From the cell containing the given text, extract its center point as [X, Y] coordinate. 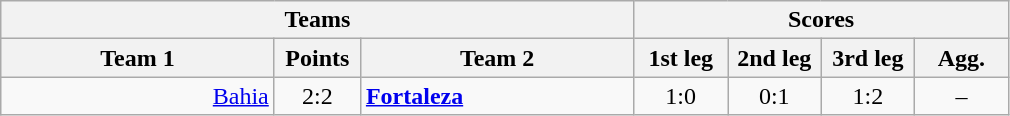
Team 2 [497, 58]
Points [317, 58]
Team 1 [138, 58]
0:1 [775, 96]
Scores [821, 20]
Agg. [962, 58]
Bahia [138, 96]
Teams [318, 20]
1st leg [681, 58]
– [962, 96]
2nd leg [775, 58]
1:0 [681, 96]
3rd leg [868, 58]
2:2 [317, 96]
Fortaleza [497, 96]
1:2 [868, 96]
